Capture the cell that displays the provided text and extract its (X, Y) central coordinate. 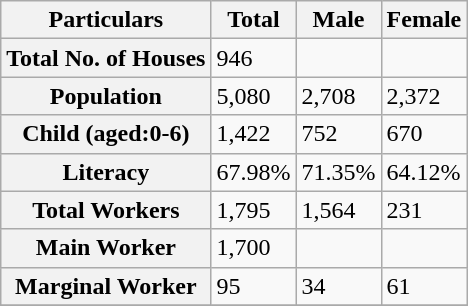
5,080 (254, 96)
34 (338, 286)
Marginal Worker (106, 286)
1,564 (338, 210)
Total Workers (106, 210)
67.98% (254, 172)
Total No. of Houses (106, 58)
2,372 (424, 96)
670 (424, 134)
Child (aged:0-6) (106, 134)
946 (254, 58)
95 (254, 286)
71.35% (338, 172)
231 (424, 210)
61 (424, 286)
1,700 (254, 248)
1,795 (254, 210)
Male (338, 20)
Particulars (106, 20)
Main Worker (106, 248)
2,708 (338, 96)
Total (254, 20)
Literacy (106, 172)
64.12% (424, 172)
Female (424, 20)
752 (338, 134)
Population (106, 96)
1,422 (254, 134)
